Search for the cell housing the specified text and yield its [x, y] center coordinate. 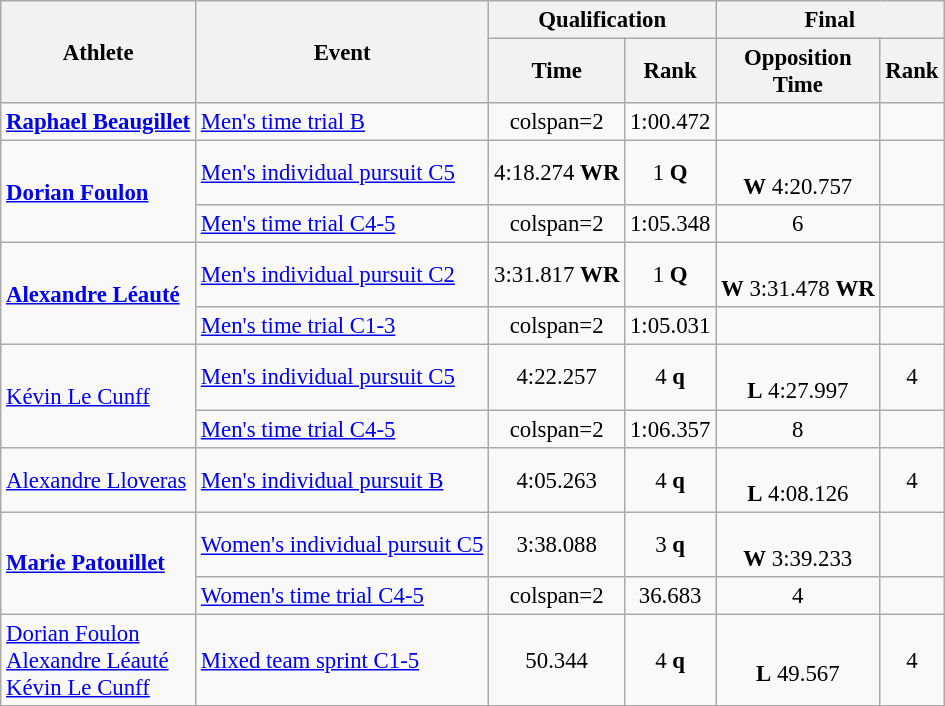
4:22.257 [557, 378]
3:38.088 [557, 544]
Alexandre Léauté [98, 294]
Qualification [602, 20]
Women's individual pursuit C5 [342, 544]
W 4:20.757 [798, 174]
Time [557, 72]
Women's time trial C4-5 [342, 595]
W 3:31.478 WR [798, 276]
Dorian FoulonAlexandre LéautéKévin Le Cunff [98, 660]
Kévin Le Cunff [98, 396]
6 [798, 224]
L 4:27.997 [798, 378]
8 [798, 429]
Dorian Foulon [98, 192]
4:18.274 WR [557, 174]
50.344 [557, 660]
Men's time trial C1-3 [342, 327]
Athlete [98, 52]
3 q [670, 544]
OppositionTime [798, 72]
Men's individual pursuit C2 [342, 276]
Marie Patouillet [98, 563]
3:31.817 WR [557, 276]
1:06.357 [670, 429]
W 3:39.233 [798, 544]
1:05.348 [670, 224]
Men's individual pursuit B [342, 480]
1:05.031 [670, 327]
Mixed team sprint C1-5 [342, 660]
L 49.567 [798, 660]
Event [342, 52]
36.683 [670, 595]
4:05.263 [557, 480]
1:00.472 [670, 122]
Men's time trial B [342, 122]
Alexandre Lloveras [98, 480]
Final [830, 20]
Raphael Beaugillet [98, 122]
L 4:08.126 [798, 480]
